Pinpoint the cell where the given text exists, returning its (x, y) midpoint coordinate. 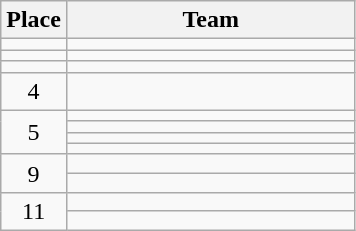
11 (34, 211)
5 (34, 132)
Team (210, 20)
Place (34, 20)
9 (34, 173)
4 (34, 91)
